Detect which cell encompasses the target text, then output its (X, Y) center coordinate. 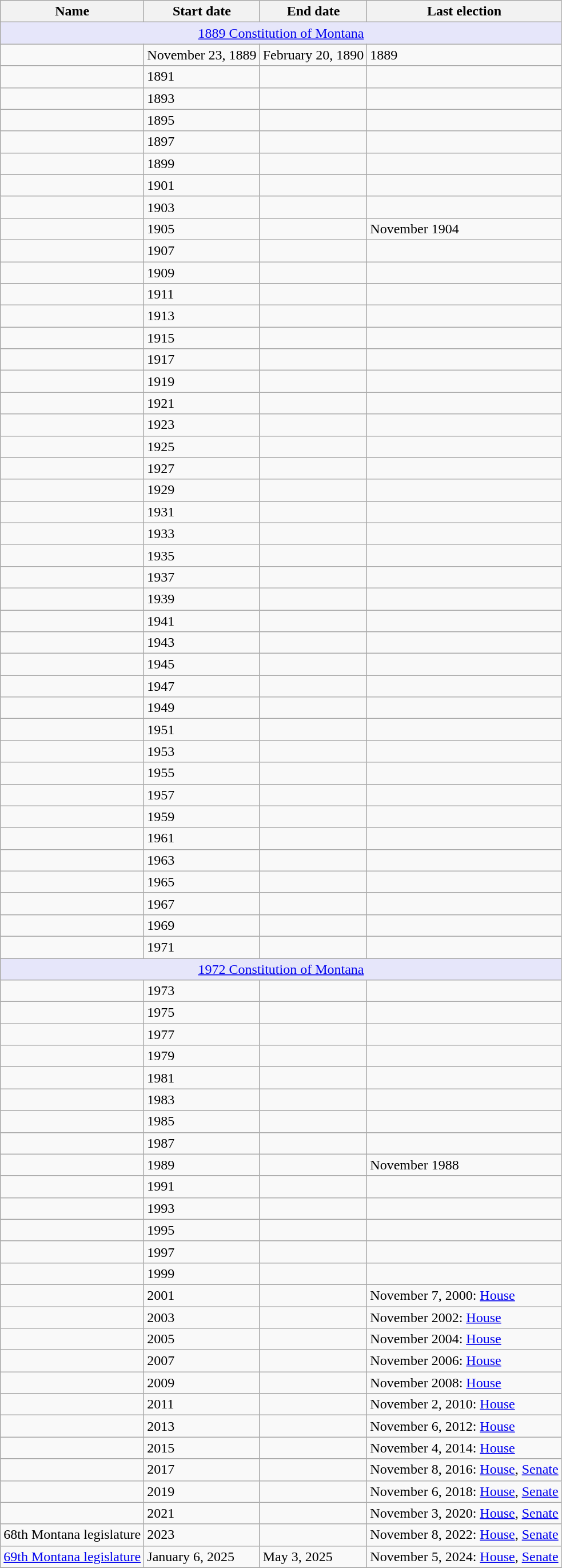
2003 (202, 1317)
1941 (202, 620)
November 1904 (464, 229)
1999 (202, 1273)
1972 Constitution of Montana (281, 969)
2023 (202, 1535)
November 7, 2000: House (464, 1295)
1909 (202, 273)
November 2, 2010: House (464, 1404)
November 23, 1889 (202, 55)
69th Montana legislature (72, 1557)
Name (72, 11)
1967 (202, 904)
1953 (202, 751)
1925 (202, 447)
November 6, 2018: House, Senate (464, 1491)
1959 (202, 817)
1943 (202, 643)
1891 (202, 77)
68th Montana legislature (72, 1535)
November 2006: House (464, 1361)
1977 (202, 1034)
1893 (202, 98)
November 5, 2024: House, Senate (464, 1557)
2011 (202, 1404)
February 20, 1890 (313, 55)
1899 (202, 164)
1935 (202, 555)
1957 (202, 795)
1929 (202, 490)
1989 (202, 1165)
2009 (202, 1383)
1933 (202, 534)
1991 (202, 1187)
1979 (202, 1056)
Start date (202, 11)
2019 (202, 1491)
1927 (202, 468)
1961 (202, 838)
November 1988 (464, 1165)
1905 (202, 229)
1915 (202, 338)
1955 (202, 773)
2001 (202, 1295)
1965 (202, 882)
1971 (202, 947)
1897 (202, 142)
1951 (202, 730)
1945 (202, 664)
1919 (202, 381)
2007 (202, 1361)
1901 (202, 185)
November 2002: House (464, 1317)
1947 (202, 686)
November 6, 2012: House (464, 1426)
November 2004: House (464, 1339)
1969 (202, 925)
1907 (202, 250)
November 2008: House (464, 1383)
1949 (202, 708)
1937 (202, 577)
1913 (202, 316)
1995 (202, 1230)
1889 Constitution of Montana (281, 33)
1917 (202, 360)
1921 (202, 403)
January 6, 2025 (202, 1557)
1987 (202, 1143)
2017 (202, 1470)
November 8, 2016: House, Senate (464, 1470)
1973 (202, 991)
1911 (202, 295)
1963 (202, 860)
1903 (202, 207)
November 8, 2022: House, Senate (464, 1535)
1993 (202, 1208)
1985 (202, 1121)
Last election (464, 11)
2005 (202, 1339)
May 3, 2025 (313, 1557)
1981 (202, 1078)
November 4, 2014: House (464, 1448)
2021 (202, 1513)
End date (313, 11)
1939 (202, 599)
1931 (202, 512)
1895 (202, 120)
2013 (202, 1426)
November 3, 2020: House, Senate (464, 1513)
1975 (202, 1013)
1923 (202, 425)
2015 (202, 1448)
1983 (202, 1100)
1997 (202, 1252)
1889 (464, 55)
